Output the [x, y] coordinate of the center of the cell containing the given text.  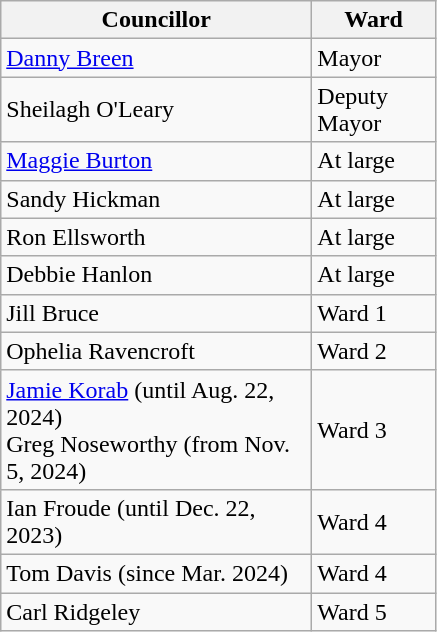
Councillor [156, 20]
Maggie Burton [156, 161]
Mayor [374, 58]
Ward 2 [374, 351]
Carl Ridgeley [156, 611]
Jill Bruce [156, 313]
Ron Ellsworth [156, 237]
Jamie Korab (until Aug. 22, 2024) Greg Noseworthy (from Nov. 5, 2024) [156, 430]
Deputy Mayor [374, 110]
Debbie Hanlon [156, 275]
Ophelia Ravencroft [156, 351]
Tom Davis (since Mar. 2024) [156, 573]
Ward [374, 20]
Danny Breen [156, 58]
Ward 3 [374, 430]
Sandy Hickman [156, 199]
Ward 5 [374, 611]
Sheilagh O'Leary [156, 110]
Ian Froude (until Dec. 22, 2023) [156, 522]
Ward 1 [374, 313]
